Find where the given text appears and provide that cell's center as [x, y] coordinate. 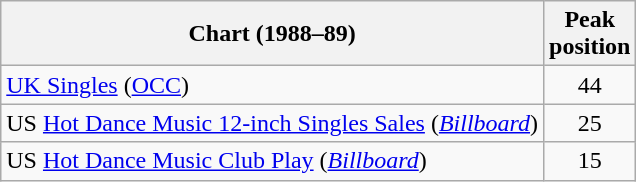
US Hot Dance Music 12-inch Singles Sales (Billboard) [272, 123]
Peakposition [590, 34]
15 [590, 161]
UK Singles (OCC) [272, 85]
Chart (1988–89) [272, 34]
US Hot Dance Music Club Play (Billboard) [272, 161]
44 [590, 85]
25 [590, 123]
